Provide the (x, y) coordinate of the cell's center where the given text is located.  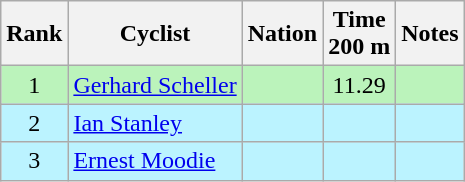
2 (34, 123)
Ian Stanley (155, 123)
Rank (34, 34)
Gerhard Scheller (155, 85)
Cyclist (155, 34)
11.29 (360, 85)
Time200 m (360, 34)
1 (34, 85)
Ernest Moodie (155, 161)
Notes (430, 34)
3 (34, 161)
Nation (282, 34)
